Output the (X, Y) coordinate of the center of the cell containing the given text.  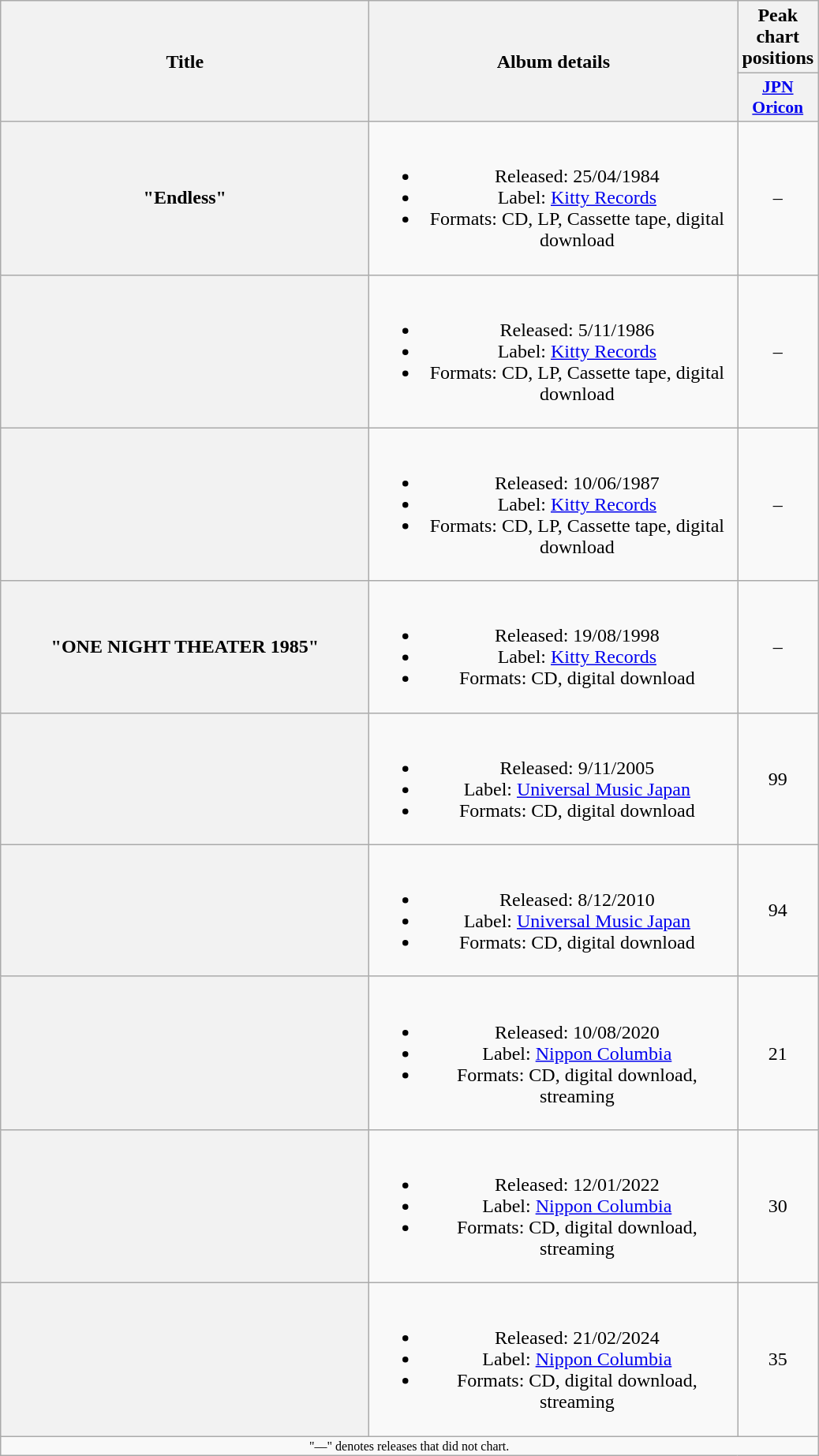
Peakchartpositions (778, 37)
Released: 10/06/1987Label: Kitty RecordsFormats: CD, LP, Cassette tape, digital download (554, 504)
30 (778, 1206)
Released: 12/01/2022Label: Nippon ColumbiaFormats: CD, digital download, streaming (554, 1206)
"—" denotes releases that did not chart. (409, 1446)
21 (778, 1053)
Released: 8/12/2010Label: Universal Music JapanFormats: CD, digital download (554, 911)
Title (185, 62)
Released: 5/11/1986Label: Kitty RecordsFormats: CD, LP, Cassette tape, digital download (554, 351)
94 (778, 911)
Released: 10/08/2020Label: Nippon ColumbiaFormats: CD, digital download, streaming (554, 1053)
"Endless" (185, 198)
Released: 25/04/1984Label: Kitty RecordsFormats: CD, LP, Cassette tape, digital download (554, 198)
Album details (554, 62)
Released: 19/08/1998Label: Kitty RecordsFormats: CD, digital download (554, 647)
99 (778, 778)
JPNOricon (778, 98)
"ONE NIGHT THEATER 1985" (185, 647)
Released: 9/11/2005Label: Universal Music JapanFormats: CD, digital download (554, 778)
Released: 21/02/2024Label: Nippon ColumbiaFormats: CD, digital download, streaming (554, 1359)
35 (778, 1359)
